Pinpoint the cell where the given text exists, returning its [x, y] midpoint coordinate. 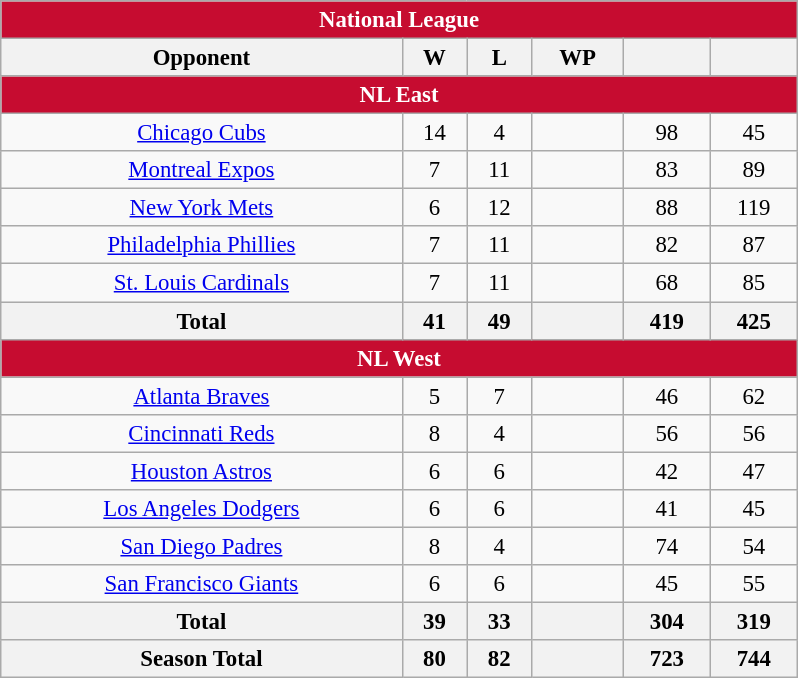
5 [434, 396]
85 [754, 283]
62 [754, 396]
12 [500, 208]
San Diego Padres [202, 546]
39 [434, 621]
Houston Astros [202, 471]
54 [754, 546]
Chicago Cubs [202, 133]
119 [754, 208]
National League [399, 20]
419 [666, 321]
47 [754, 471]
WP [578, 57]
Philadelphia Phillies [202, 245]
87 [754, 245]
New York Mets [202, 208]
St. Louis Cardinals [202, 283]
Season Total [202, 659]
Cincinnati Reds [202, 433]
NL West [399, 358]
49 [500, 321]
88 [666, 208]
42 [666, 471]
Los Angeles Dodgers [202, 508]
744 [754, 659]
33 [500, 621]
NL East [399, 95]
98 [666, 133]
55 [754, 584]
Atlanta Braves [202, 396]
89 [754, 170]
83 [666, 170]
W [434, 57]
304 [666, 621]
14 [434, 133]
80 [434, 659]
425 [754, 321]
68 [666, 283]
723 [666, 659]
Montreal Expos [202, 170]
Opponent [202, 57]
L [500, 57]
46 [666, 396]
San Francisco Giants [202, 584]
319 [754, 621]
74 [666, 546]
